Determine the (X, Y) coordinate at the center of the cell enclosing the given text.  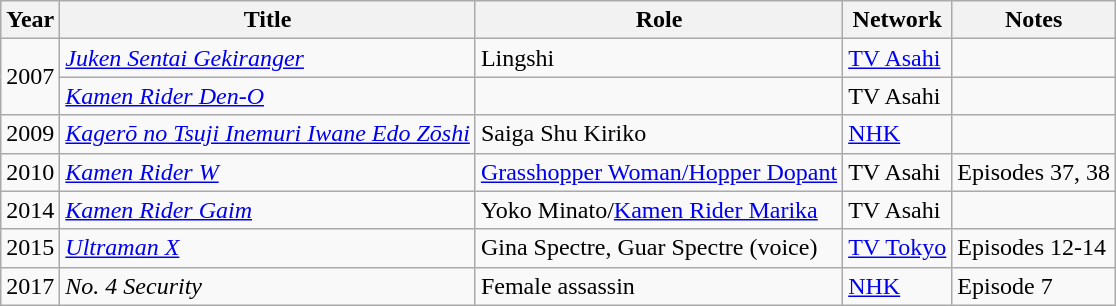
Kamen Rider Den-O (268, 96)
Juken Sentai Gekiranger (268, 58)
2014 (30, 210)
Grasshopper Woman/Hopper Dopant (658, 172)
Episodes 37, 38 (1034, 172)
Notes (1034, 20)
Lingshi (658, 58)
Title (268, 20)
Role (658, 20)
Ultraman X (268, 248)
Saiga Shu Kiriko (658, 134)
Gina Spectre, Guar Spectre (voice) (658, 248)
Yoko Minato/Kamen Rider Marika (658, 210)
2015 (30, 248)
Year (30, 20)
2010 (30, 172)
Female assassin (658, 286)
Episode 7 (1034, 286)
2007 (30, 77)
No. 4 Security (268, 286)
TV Tokyo (898, 248)
Kamen Rider W (268, 172)
Kamen Rider Gaim (268, 210)
Episodes 12-14 (1034, 248)
Network (898, 20)
2009 (30, 134)
2017 (30, 286)
Kagerō no Tsuji Inemuri Iwane Edo Zōshi (268, 134)
